Determine the (x, y) coordinate at the center of the cell enclosing the given text.  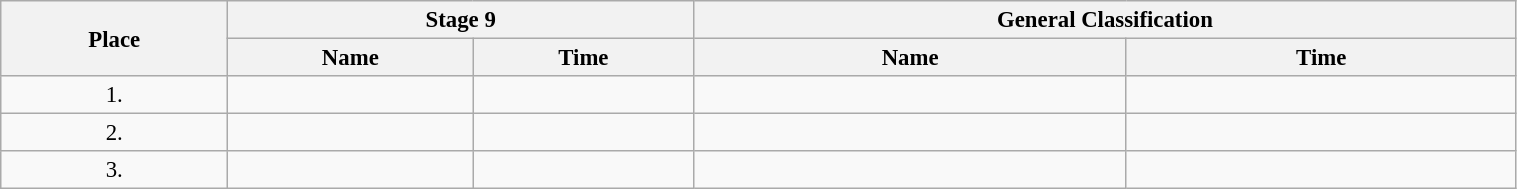
3. (114, 170)
1. (114, 95)
Stage 9 (461, 20)
General Classification (1105, 20)
Place (114, 38)
2. (114, 133)
